Return the (x, y) coordinate for the center point of the cell that contains the specified text.  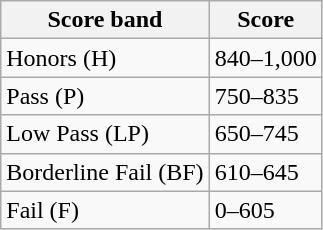
Fail (F) (105, 210)
Low Pass (LP) (105, 134)
650–745 (266, 134)
Honors (H) (105, 58)
Score band (105, 20)
Score (266, 20)
840–1,000 (266, 58)
750–835 (266, 96)
Pass (P) (105, 96)
0–605 (266, 210)
610–645 (266, 172)
Borderline Fail (BF) (105, 172)
